Capture the cell that displays the provided text and extract its [x, y] central coordinate. 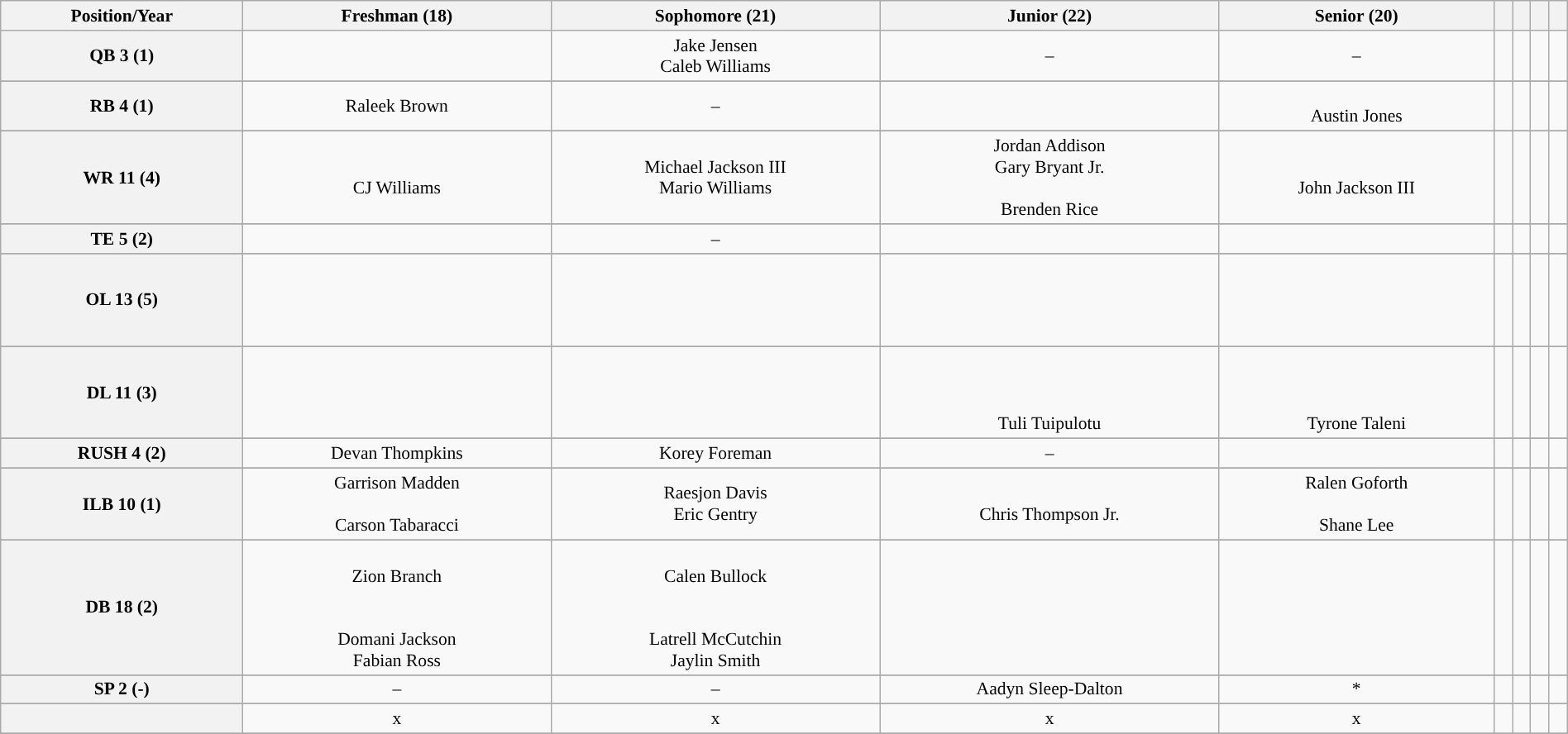
Chris Thompson Jr. [1049, 504]
DL 11 (3) [122, 393]
Sophomore (21) [715, 16]
Michael Jackson III Mario Williams [715, 178]
Aadyn Sleep-Dalton [1049, 689]
Tuli Tuipulotu [1049, 393]
John Jackson III [1356, 178]
DB 18 (2) [122, 607]
Junior (22) [1049, 16]
Garrison Madden Carson Tabaracci [397, 504]
Calen Bullock Latrell McCutchin Jaylin Smith [715, 607]
Raleek Brown [397, 106]
Zion Branch Domani Jackson Fabian Ross [397, 607]
OL 13 (5) [122, 300]
Tyrone Taleni [1356, 393]
WR 11 (4) [122, 178]
ILB 10 (1) [122, 504]
Devan Thompkins [397, 454]
Jake Jensen Caleb Williams [715, 56]
Jordan Addison Gary Bryant Jr. Brenden Rice [1049, 178]
Senior (20) [1356, 16]
Raesjon Davis Eric Gentry [715, 504]
Freshman (18) [397, 16]
RB 4 (1) [122, 106]
CJ Williams [397, 178]
RUSH 4 (2) [122, 454]
QB 3 (1) [122, 56]
Austin Jones [1356, 106]
Ralen Goforth Shane Lee [1356, 504]
SP 2 (-) [122, 689]
Korey Foreman [715, 454]
Position/Year [122, 16]
TE 5 (2) [122, 239]
* [1356, 689]
